Return (x, y) of the center of cell containing provided text 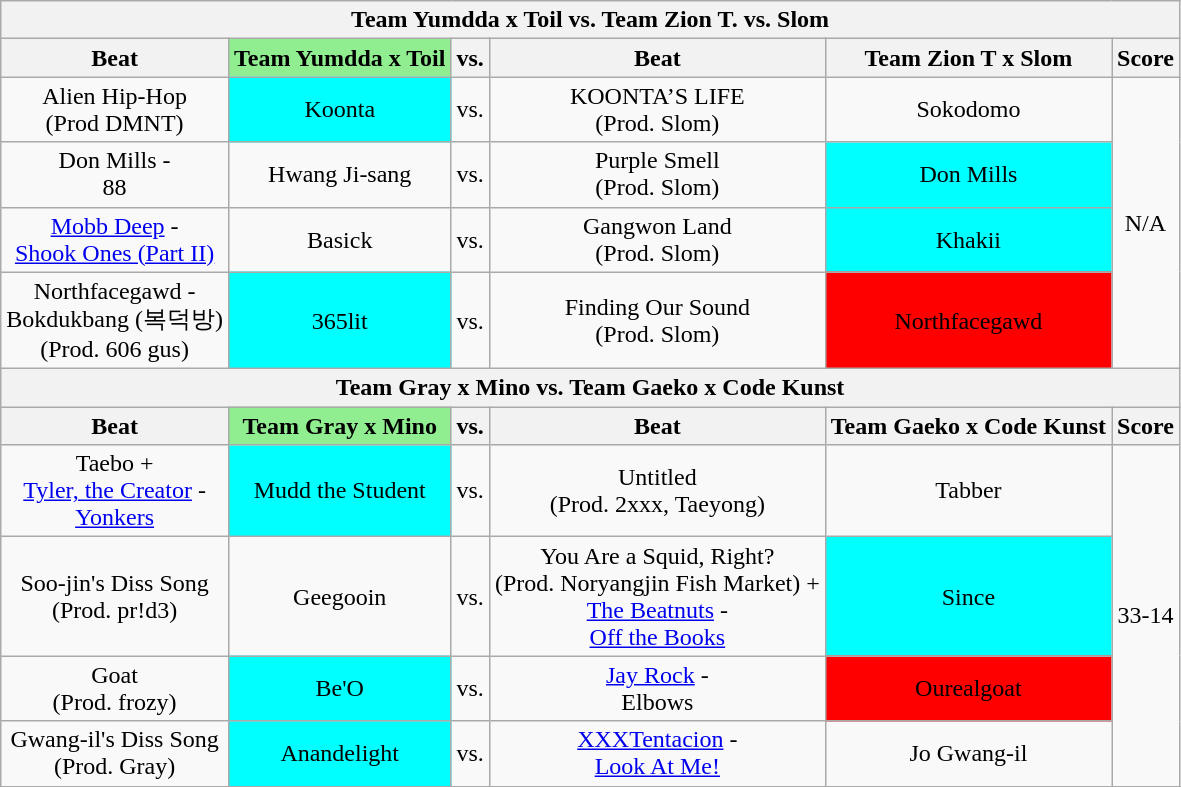
Gangwon Land (Prod. Slom) (657, 240)
Mudd the Student (339, 491)
Tabber (968, 491)
Purple Smell (Prod. Slom) (657, 174)
Don Mills - 88 (115, 174)
Basick (339, 240)
Goat (Prod. frozy) (115, 688)
Northfacegawd - Bokdukbang (복덕방) (Prod. 606 gus) (115, 320)
Northfacegawd (968, 320)
N/A (1146, 223)
Untitled (Prod. 2xxx, Taeyong) (657, 491)
KOONTA’S LIFE (Prod. Slom) (657, 110)
Mobb Deep - Shook Ones (Part II) (115, 240)
Alien Hip-Hop (Prod DMNT) (115, 110)
XXXTentacion -Look At Me! (657, 754)
You Are a Squid, Right? (Prod. Noryangjin Fish Market) + The Beatnuts - Off the Books (657, 596)
Jay Rock - Elbows (657, 688)
Soo-jin's Diss Song (Prod. pr!d3) (115, 596)
365lit (339, 320)
Team Gray x Mino vs. Team Gaeko x Code Kunst (590, 388)
Team Yumdda x Toil (339, 58)
Anandelight (339, 754)
Ourealgoat (968, 688)
Koonta (339, 110)
Team Gray x Mino (339, 426)
Team Gaeko x Code Kunst (968, 426)
Since (968, 596)
Gwang-il's Diss Song (Prod. Gray) (115, 754)
Sokodomo (968, 110)
Khakii (968, 240)
33-14 (1146, 616)
Jo Gwang-il (968, 754)
Finding Our Sound (Prod. Slom) (657, 320)
Team Zion T x Slom (968, 58)
Taebo + Tyler, the Creator -Yonkers (115, 491)
Geegooin (339, 596)
Hwang Ji-sang (339, 174)
Team Yumdda x Toil vs. Team Zion T. vs. Slom (590, 20)
Don Mills (968, 174)
Be'O (339, 688)
